Find where the given text appears and provide that cell's center as (X, Y) coordinate. 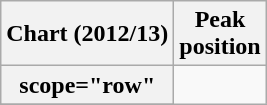
scope="row" (88, 85)
Peakposition (220, 34)
Chart (2012/13) (88, 34)
